Pinpoint the cell where the given text exists, returning its [x, y] midpoint coordinate. 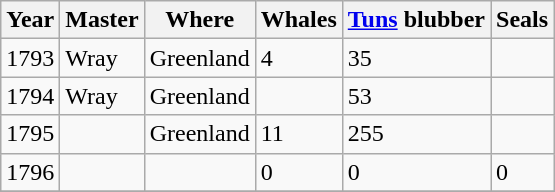
255 [416, 134]
Seals [522, 20]
Master [102, 20]
1796 [30, 172]
35 [416, 58]
Whales [298, 20]
1794 [30, 96]
4 [298, 58]
1793 [30, 58]
Where [200, 20]
Tuns blubber [416, 20]
Year [30, 20]
53 [416, 96]
11 [298, 134]
1795 [30, 134]
